Identify which cell holds the provided text, then report its (X, Y) central coordinate. 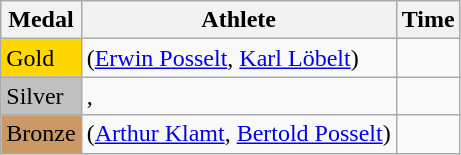
(Arthur Klamt, Bertold Posselt) (238, 134)
Silver (41, 96)
Bronze (41, 134)
Gold (41, 58)
Medal (41, 20)
Athlete (238, 20)
, (238, 96)
Time (428, 20)
(Erwin Posselt, Karl Löbelt) (238, 58)
